Capture the cell that displays the provided text and extract its [X, Y] central coordinate. 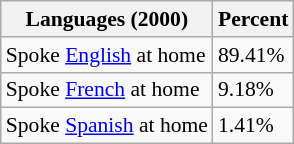
1.41% [253, 126]
Percent [253, 19]
89.41% [253, 55]
Spoke Spanish at home [107, 126]
Spoke French at home [107, 90]
Languages (2000) [107, 19]
Spoke English at home [107, 55]
9.18% [253, 90]
